Output the (x, y) coordinate of the center of the cell containing the given text.  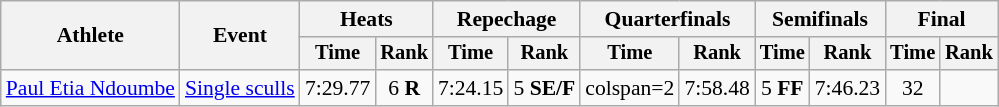
Athlete (90, 36)
Event (240, 36)
Single sculls (240, 88)
Repechage (506, 19)
5 FF (782, 88)
6 R (404, 88)
7:58.48 (716, 88)
7:24.15 (470, 88)
Semifinals (820, 19)
Heats (366, 19)
Quarterfinals (668, 19)
Paul Etia Ndoumbe (90, 88)
7:29.77 (338, 88)
7:46.23 (848, 88)
5 SE/F (544, 88)
32 (912, 88)
colspan=2 (630, 88)
Final (941, 19)
